For the text-containing cell, return its midpoint in [X, Y] coordinate format. 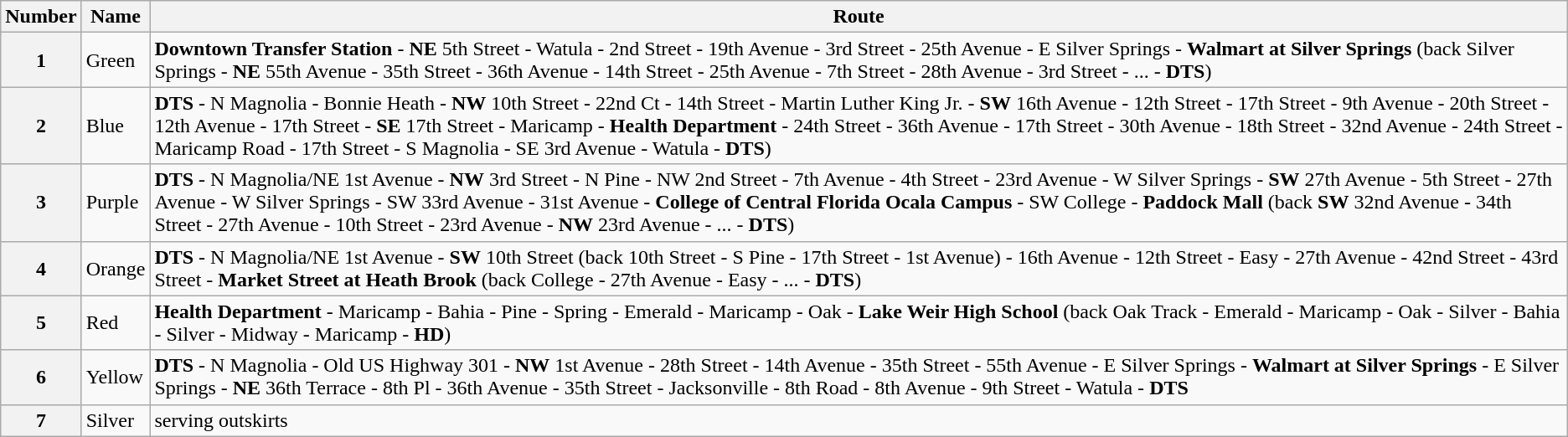
1 [41, 60]
Silver [116, 420]
4 [41, 268]
Red [116, 323]
Orange [116, 268]
7 [41, 420]
Route [859, 17]
Blue [116, 126]
6 [41, 377]
Yellow [116, 377]
5 [41, 323]
3 [41, 203]
Green [116, 60]
Name [116, 17]
Number [41, 17]
2 [41, 126]
Purple [116, 203]
serving outskirts [859, 420]
